Provide the [X, Y] coordinate of the cell's center where the given text is located.  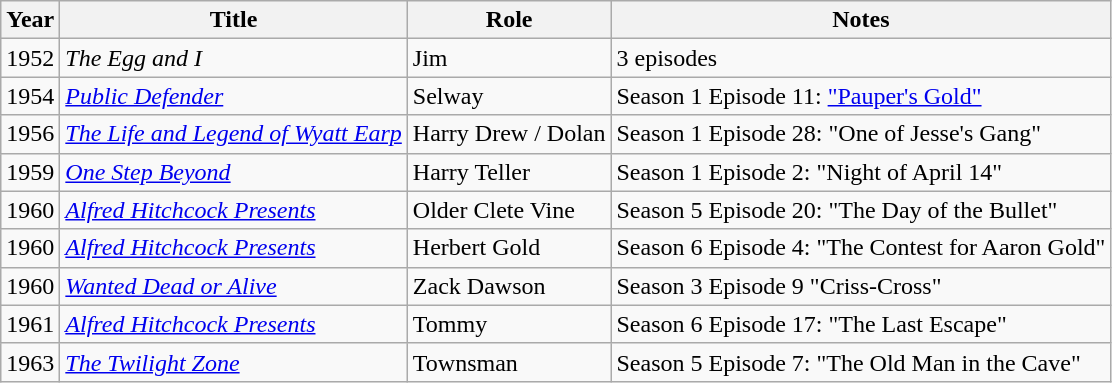
1963 [30, 362]
The Egg and I [234, 58]
Title [234, 20]
One Step Beyond [234, 172]
1954 [30, 96]
Zack Dawson [509, 286]
Notes [861, 20]
Season 3 Episode 9 "Criss-Cross" [861, 286]
Wanted Dead or Alive [234, 286]
Role [509, 20]
1959 [30, 172]
Public Defender [234, 96]
Harry Teller [509, 172]
The Life and Legend of Wyatt Earp [234, 134]
Season 1 Episode 28: "One of Jesse's Gang" [861, 134]
Tommy [509, 324]
Selway [509, 96]
Herbert Gold [509, 248]
Season 1 Episode 2: "Night of April 14" [861, 172]
Townsman [509, 362]
1961 [30, 324]
3 episodes [861, 58]
1956 [30, 134]
Season 1 Episode 11: "Pauper's Gold" [861, 96]
The Twilight Zone [234, 362]
1952 [30, 58]
Older Clete Vine [509, 210]
Season 5 Episode 20: "The Day of the Bullet" [861, 210]
Season 6 Episode 4: "The Contest for Aaron Gold" [861, 248]
Season 5 Episode 7: "The Old Man in the Cave" [861, 362]
Season 6 Episode 17: "The Last Escape" [861, 324]
Jim [509, 58]
Harry Drew / Dolan [509, 134]
Year [30, 20]
